Provide the (X, Y) coordinate of the cell's center where the given text is located.  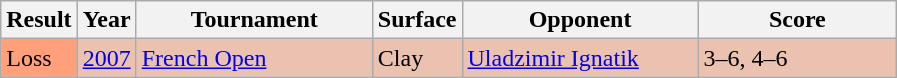
3–6, 4–6 (798, 58)
Uladzimir Ignatik (580, 58)
Result (39, 20)
Clay (417, 58)
Score (798, 20)
Year (106, 20)
Loss (39, 58)
Tournament (254, 20)
French Open (254, 58)
Surface (417, 20)
Opponent (580, 20)
2007 (106, 58)
